Identify which cell holds the provided text, then report its (X, Y) central coordinate. 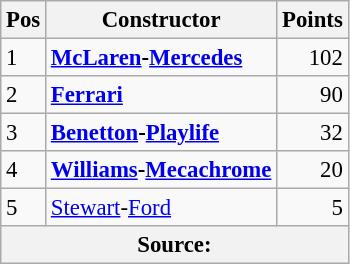
90 (312, 95)
2 (24, 95)
20 (312, 170)
Ferrari (162, 95)
4 (24, 170)
Constructor (162, 20)
102 (312, 58)
Benetton-Playlife (162, 133)
Pos (24, 20)
Source: (174, 245)
32 (312, 133)
1 (24, 58)
Points (312, 20)
Williams-Mecachrome (162, 170)
Stewart-Ford (162, 208)
3 (24, 133)
McLaren-Mercedes (162, 58)
